Determine the [x, y] coordinate at the center of the cell enclosing the given text.  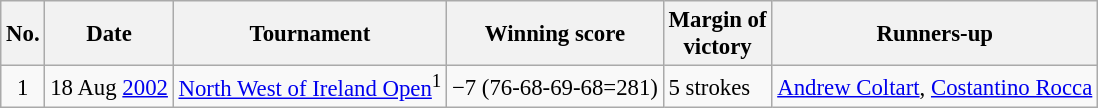
1 [23, 87]
5 strokes [718, 87]
No. [23, 34]
Winning score [556, 34]
Margin ofvictory [718, 34]
−7 (76-68-69-68=281) [556, 87]
Date [109, 34]
Tournament [310, 34]
Runners-up [935, 34]
18 Aug 2002 [109, 87]
Andrew Coltart, Costantino Rocca [935, 87]
North West of Ireland Open1 [310, 87]
